Search for the cell housing the specified text and yield its (X, Y) center coordinate. 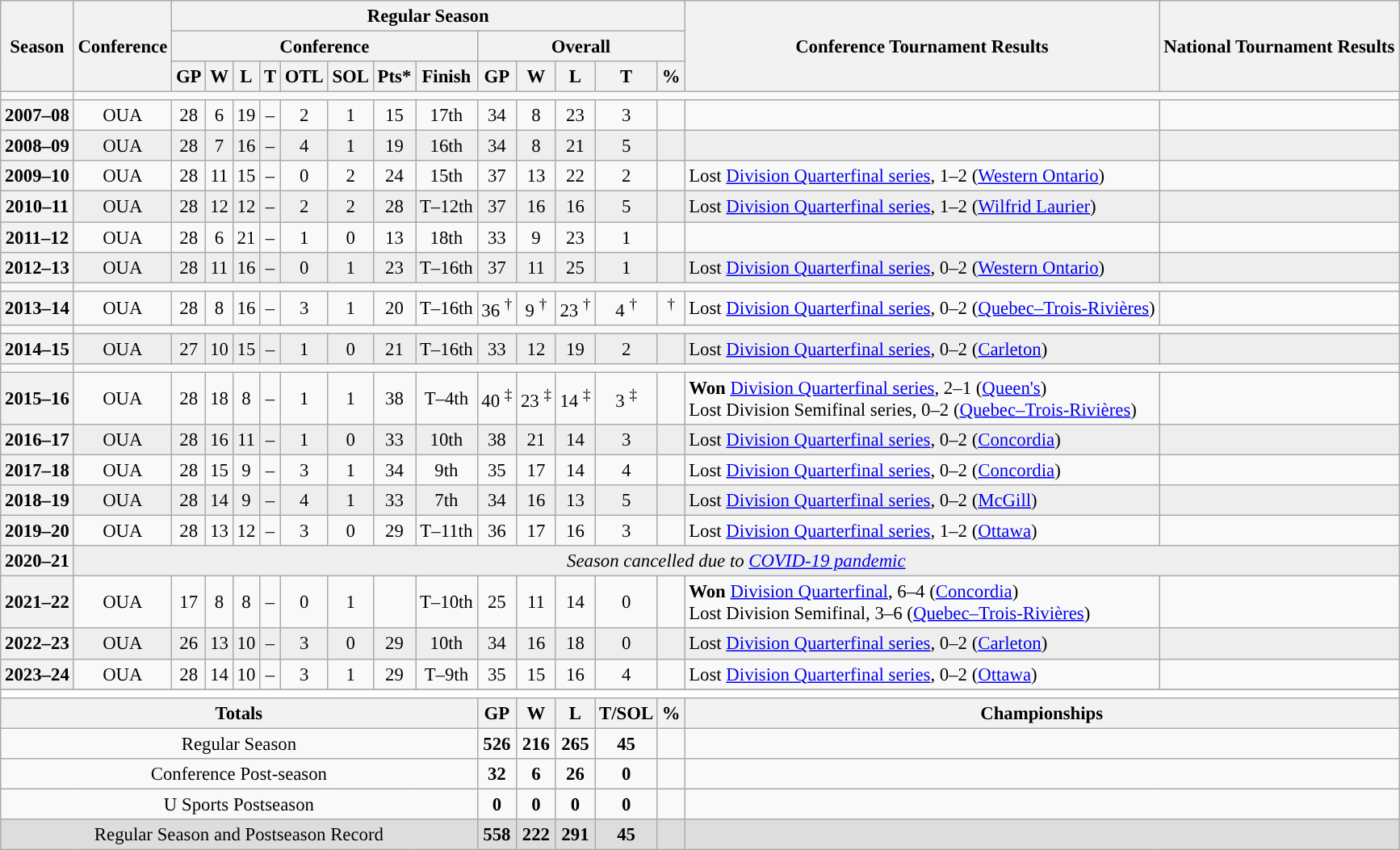
U Sports Postseason (239, 804)
2023–24 (37, 674)
National Tournament Results (1279, 47)
2007–08 (37, 115)
2016–17 (37, 440)
27 (189, 349)
2008–09 (37, 146)
291 (575, 835)
7th (446, 500)
558 (497, 835)
20 (394, 308)
2014–15 (37, 349)
32 (497, 774)
Season cancelled due to COVID-19 pandemic (736, 561)
2022–23 (37, 644)
Finish (446, 77)
23 ‡ (536, 399)
4 † (627, 308)
Pts* (394, 77)
18th (446, 237)
SOL (350, 77)
9 † (536, 308)
2013–14 (37, 308)
T–4th (446, 399)
526 (497, 743)
2010–11 (37, 207)
Lost Division Quarterfinal series, 0–2 (McGill) (922, 500)
2020–21 (37, 561)
22 (575, 177)
7 (220, 146)
36 † (497, 308)
T/SOL (627, 713)
9th (446, 471)
OTL (304, 77)
23 † (575, 308)
Lost Division Quarterfinal series, 0–2 (Western Ontario) (922, 267)
40 ‡ (497, 399)
Lost Division Quarterfinal series, 1–2 (Western Ontario) (922, 177)
T–12th (446, 207)
Totals (239, 713)
222 (536, 835)
Overall (581, 47)
2011–12 (37, 237)
Lost Division Quarterfinal series, 0–2 (Quebec–Trois-Rivières) (922, 308)
17th (446, 115)
Championships (1042, 713)
T–11th (446, 531)
Won Division Quarterfinal, 6–4 (Concordia)Lost Division Semifinal, 3–6 (Quebec–Trois-Rivières) (922, 602)
Lost Division Quarterfinal series, 1–2 (Wilfrid Laurier) (922, 207)
2015–16 (37, 399)
T–9th (446, 674)
Conference Post-season (239, 774)
3 ‡ (627, 399)
24 (394, 177)
2019–20 (37, 531)
T–10th (446, 602)
† (670, 308)
2009–10 (37, 177)
36 (497, 531)
Won Division Quarterfinal series, 2–1 (Queen's)Lost Division Semifinal series, 0–2 (Quebec–Trois-Rivières) (922, 399)
2021–22 (37, 602)
Lost Division Quarterfinal series, 0–2 (Ottawa) (922, 674)
15th (446, 177)
265 (575, 743)
14 ‡ (575, 399)
2017–18 (37, 471)
216 (536, 743)
Conference Tournament Results (922, 47)
Lost Division Quarterfinal series, 1–2 (Ottawa) (922, 531)
16th (446, 146)
Season (37, 47)
2018–19 (37, 500)
2012–13 (37, 267)
Regular Season and Postseason Record (239, 835)
